Return [X, Y] of the center of cell containing provided text 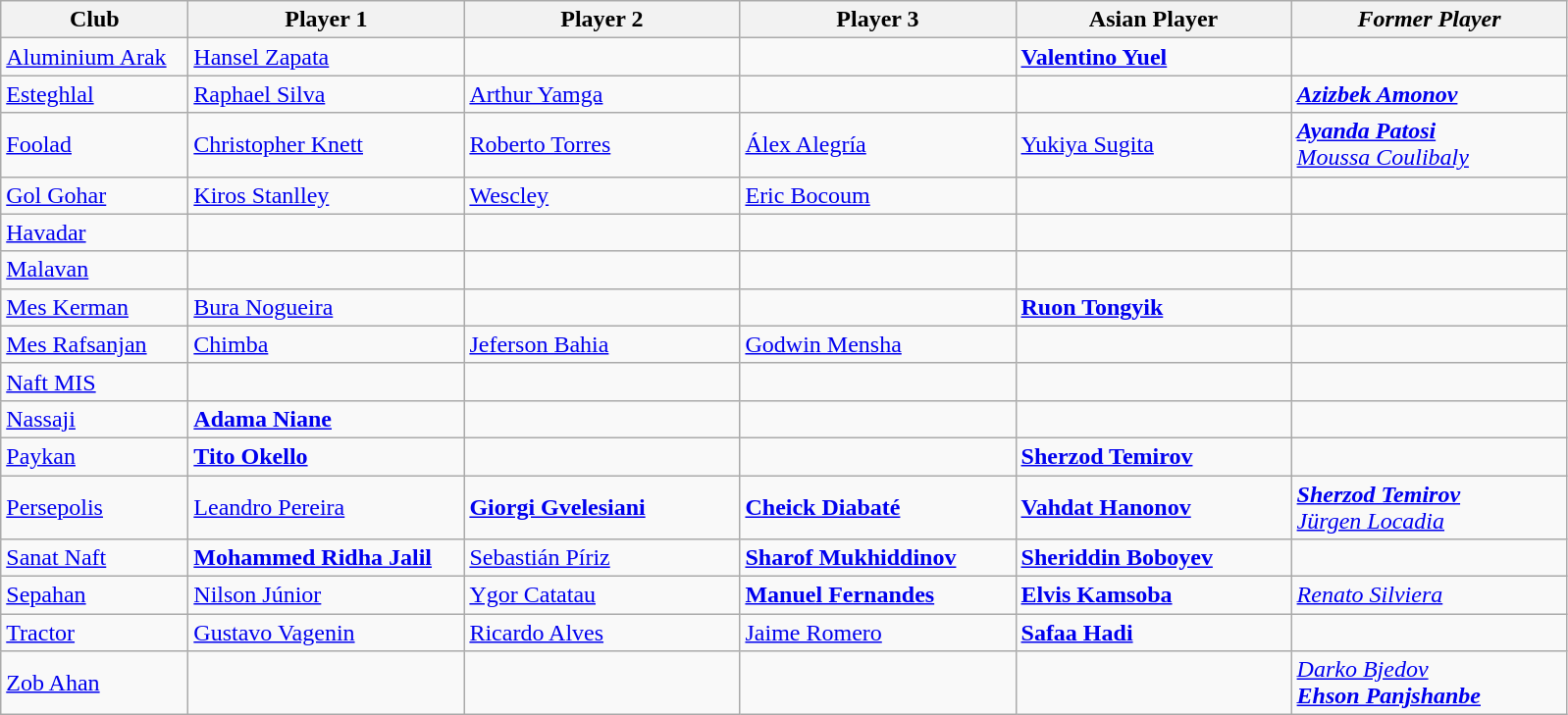
Gustavo Vagenin [326, 633]
Naft MIS [94, 382]
Mohammed Ridha Jalil [326, 558]
Ricardo Alves [602, 633]
Hansel Zapata [326, 57]
Sharof Mukhiddinov [877, 558]
Mes Kerman [94, 307]
Kiros Stanlley [326, 195]
Christopher Knett [326, 145]
Ruon Tongyik [1154, 307]
Adama Niane [326, 419]
Ygor Catatau [602, 595]
Wescley [602, 195]
Club [94, 20]
Eric Bocoum [877, 195]
Mes Rafsanjan [94, 344]
Sheriddin Boboyev [1154, 558]
Former Player [1429, 20]
Valentino Yuel [1154, 57]
Chimba [326, 344]
Sherzod Temirov [1154, 456]
Arthur Yamga [602, 94]
Asian Player [1154, 20]
Leandro Pereira [326, 506]
Jaime Romero [877, 633]
Malavan [94, 270]
Persepolis [94, 506]
Cheick Diabaté [877, 506]
Giorgi Gvelesiani [602, 506]
Renato Silviera [1429, 595]
Safaa Hadi [1154, 633]
Álex Alegría [877, 145]
Sepahan [94, 595]
Gol Gohar [94, 195]
Player 3 [877, 20]
Elvis Kamsoba [1154, 595]
Manuel Fernandes [877, 595]
Yukiya Sugita [1154, 145]
Nilson Júnior [326, 595]
Tractor [94, 633]
Ayanda Patosi Moussa Coulibaly [1429, 145]
Zob Ahan [94, 683]
Sanat Naft [94, 558]
Sherzod Temirov Jürgen Locadia [1429, 506]
Tito Okello [326, 456]
Player 1 [326, 20]
Jeferson Bahia [602, 344]
Raphael Silva [326, 94]
Vahdat Hanonov [1154, 506]
Godwin Mensha [877, 344]
Aluminium Arak [94, 57]
Paykan [94, 456]
Foolad [94, 145]
Darko Bjedov Ehson Panjshanbe [1429, 683]
Nassaji [94, 419]
Roberto Torres [602, 145]
Bura Nogueira [326, 307]
Havadar [94, 232]
Player 2 [602, 20]
Esteghlal [94, 94]
Azizbek Amonov [1429, 94]
Sebastián Píriz [602, 558]
